Extract the [x, y] coordinate from the center of the cell holding the provided text.  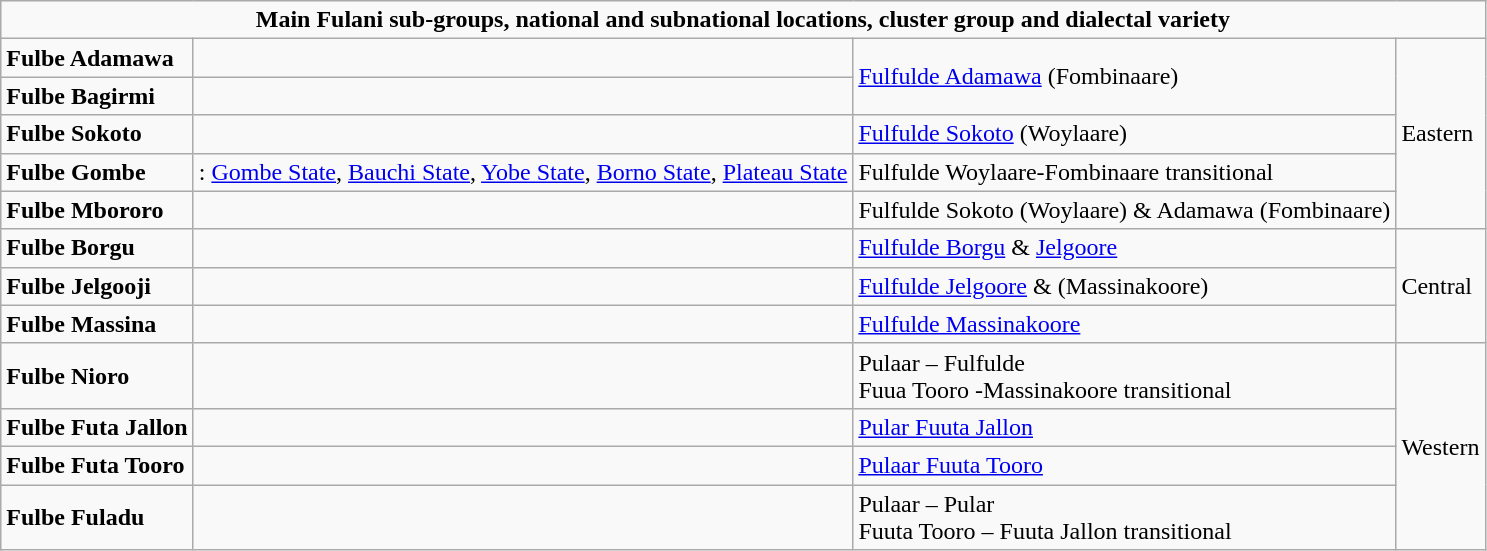
Pular Fuuta Jallon [1124, 427]
Central [1440, 286]
Fulbe Adamawa [97, 58]
Fulfulde Adamawa (Fombinaare) [1124, 77]
Fulfulde Woylaare-Fombinaare transitional [1124, 172]
: Gombe State, Bauchi State, Yobe State, Borno State, Plateau State [523, 172]
Fulbe Gombe [97, 172]
Fulbe Fuladu [97, 516]
Fulfulde Sokoto (Woylaare) [1124, 134]
Pulaar – PularFuuta Tooro – Fuuta Jallon transitional [1124, 516]
Fulfulde Jelgoore & (Massinakoore) [1124, 286]
Pulaar Fuuta Tooro [1124, 465]
Fulbe Bagirmi [97, 96]
Eastern [1440, 134]
Fulbe Sokoto [97, 134]
Fulbe Mbororo [97, 210]
Fulbe Jelgooji [97, 286]
Pulaar – FulfuldeFuua Tooro -Massinakoore transitional [1124, 376]
Fulbe Futa Jallon [97, 427]
Western [1440, 446]
Main Fulani sub-groups, national and subnational locations, cluster group and dialectal variety [743, 20]
Fulfulde Sokoto (Woylaare) & Adamawa (Fombinaare) [1124, 210]
Fulbe Futa Tooro [97, 465]
Fulbe Borgu [97, 248]
Fulfulde Borgu & Jelgoore [1124, 248]
Fulbe Nioro [97, 376]
Fulfulde Massinakoore [1124, 324]
Fulbe Massina [97, 324]
